Detect which cell encompasses the target text, then output its (x, y) center coordinate. 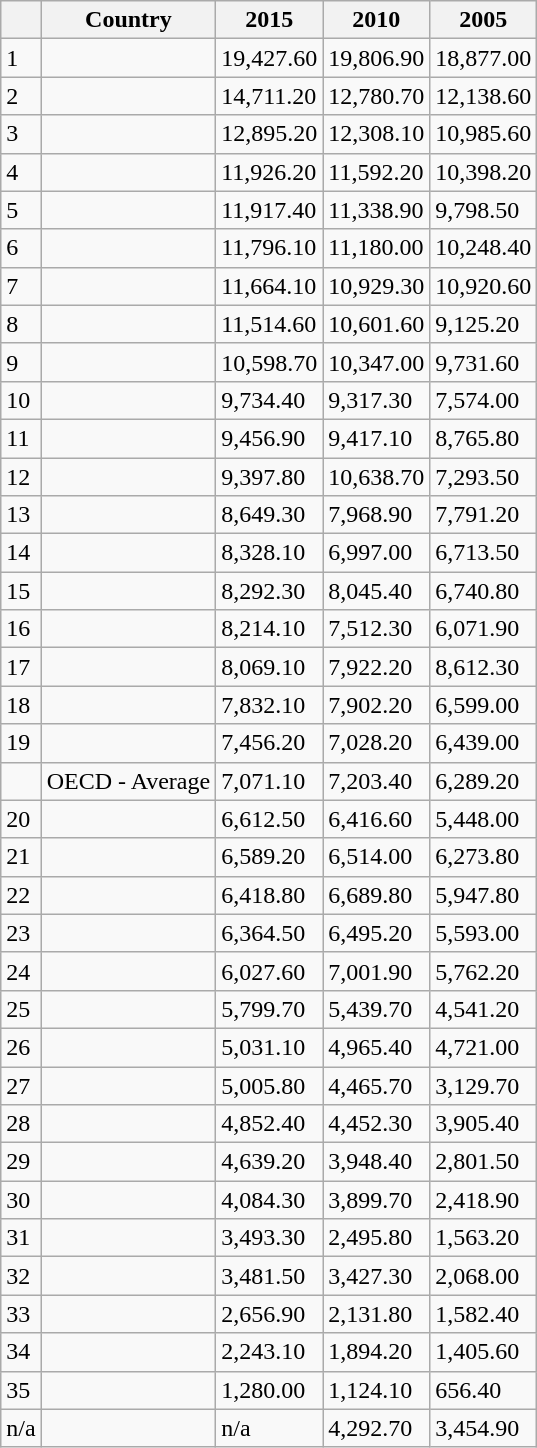
5,448.00 (484, 819)
8,328.10 (270, 553)
19 (21, 743)
33 (21, 1314)
8,214.10 (270, 629)
4,465.70 (376, 1085)
2005 (484, 20)
6,027.60 (270, 971)
2015 (270, 20)
11,338.90 (376, 210)
4,541.20 (484, 1009)
15 (21, 591)
8,069.10 (270, 667)
6,364.50 (270, 933)
3,481.50 (270, 1276)
11,926.20 (270, 172)
28 (21, 1124)
20 (21, 819)
4,452.30 (376, 1124)
OECD - Average (128, 781)
1,582.40 (484, 1314)
2,418.90 (484, 1200)
8,612.30 (484, 667)
9 (21, 362)
9,397.80 (270, 477)
2,131.80 (376, 1314)
3,948.40 (376, 1162)
9,456.90 (270, 438)
4,965.40 (376, 1047)
32 (21, 1276)
2,068.00 (484, 1276)
12,308.10 (376, 134)
6,273.80 (484, 857)
2,495.80 (376, 1238)
11 (21, 438)
7,456.20 (270, 743)
4,292.70 (376, 1428)
6,997.00 (376, 553)
1,894.20 (376, 1352)
4 (21, 172)
4,084.30 (270, 1200)
7,922.20 (376, 667)
19,806.90 (376, 58)
1,124.10 (376, 1390)
6,289.20 (484, 781)
4,721.00 (484, 1047)
18,877.00 (484, 58)
10,929.30 (376, 286)
8,292.30 (270, 591)
7,071.10 (270, 781)
7,512.30 (376, 629)
23 (21, 933)
3,905.40 (484, 1124)
14,711.20 (270, 96)
12,780.70 (376, 96)
10,398.20 (484, 172)
18 (21, 705)
10,248.40 (484, 248)
19,427.60 (270, 58)
9,798.50 (484, 210)
11,514.60 (270, 324)
3,427.30 (376, 1276)
5,799.70 (270, 1009)
35 (21, 1390)
25 (21, 1009)
8,649.30 (270, 515)
6,612.50 (270, 819)
5,005.80 (270, 1085)
11,180.00 (376, 248)
6,071.90 (484, 629)
24 (21, 971)
7,001.90 (376, 971)
8,765.80 (484, 438)
2,243.10 (270, 1352)
7,832.10 (270, 705)
14 (21, 553)
5,031.10 (270, 1047)
11,592.20 (376, 172)
11,664.10 (270, 286)
6,514.00 (376, 857)
7,293.50 (484, 477)
7,574.00 (484, 400)
9,317.30 (376, 400)
17 (21, 667)
2 (21, 96)
2,801.50 (484, 1162)
31 (21, 1238)
7,902.20 (376, 705)
6,418.80 (270, 895)
9,125.20 (484, 324)
10,920.60 (484, 286)
3,129.70 (484, 1085)
10,638.70 (376, 477)
3,493.30 (270, 1238)
10,347.00 (376, 362)
2010 (376, 20)
2,656.90 (270, 1314)
4,639.20 (270, 1162)
22 (21, 895)
10,985.60 (484, 134)
9,734.40 (270, 400)
5,762.20 (484, 971)
13 (21, 515)
7,028.20 (376, 743)
12 (21, 477)
9,417.10 (376, 438)
11,796.10 (270, 248)
6,439.00 (484, 743)
34 (21, 1352)
5,439.70 (376, 1009)
4,852.40 (270, 1124)
30 (21, 1200)
3 (21, 134)
1,563.20 (484, 1238)
27 (21, 1085)
6,599.00 (484, 705)
10,598.70 (270, 362)
7,968.90 (376, 515)
6,416.60 (376, 819)
21 (21, 857)
6 (21, 248)
7 (21, 286)
6,689.80 (376, 895)
26 (21, 1047)
7,203.40 (376, 781)
3,454.90 (484, 1428)
1 (21, 58)
1,280.00 (270, 1390)
8 (21, 324)
5 (21, 210)
16 (21, 629)
8,045.40 (376, 591)
Country (128, 20)
12,138.60 (484, 96)
12,895.20 (270, 134)
5,947.80 (484, 895)
6,740.80 (484, 591)
3,899.70 (376, 1200)
9,731.60 (484, 362)
6,713.50 (484, 553)
10 (21, 400)
1,405.60 (484, 1352)
10,601.60 (376, 324)
5,593.00 (484, 933)
11,917.40 (270, 210)
6,495.20 (376, 933)
6,589.20 (270, 857)
29 (21, 1162)
656.40 (484, 1390)
7,791.20 (484, 515)
